Find where the given text appears and provide that cell's center as (X, Y) coordinate. 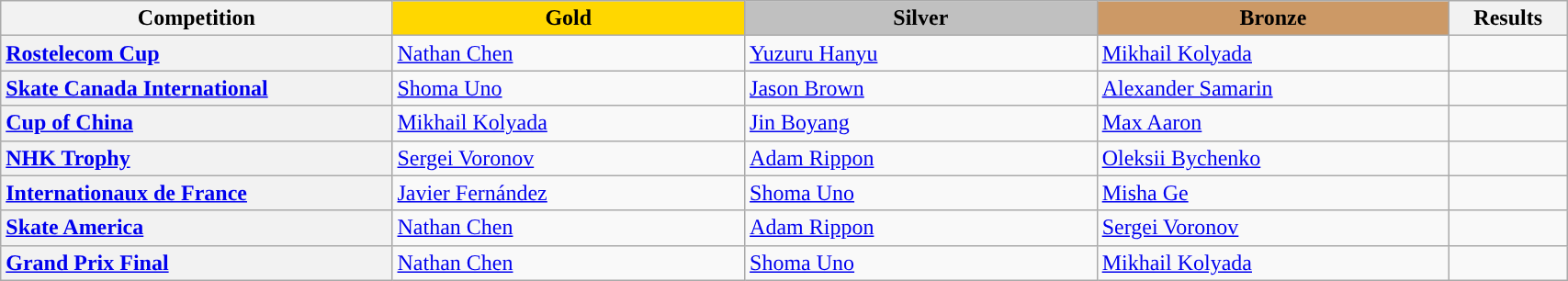
Javier Fernández (569, 193)
Internationaux de France (197, 193)
NHK Trophy (197, 158)
Results (1508, 18)
Max Aaron (1273, 123)
Alexander Samarin (1273, 88)
Jason Brown (921, 88)
Cup of China (197, 123)
Jin Boyang (921, 123)
Gold (569, 18)
Oleksii Bychenko (1273, 158)
Grand Prix Final (197, 263)
Bronze (1273, 18)
Misha Ge (1273, 193)
Skate America (197, 228)
Competition (197, 18)
Silver (921, 18)
Rostelecom Cup (197, 53)
Skate Canada International (197, 88)
Yuzuru Hanyu (921, 53)
